Locate the cell with the specified text and output its (x, y) center coordinate. 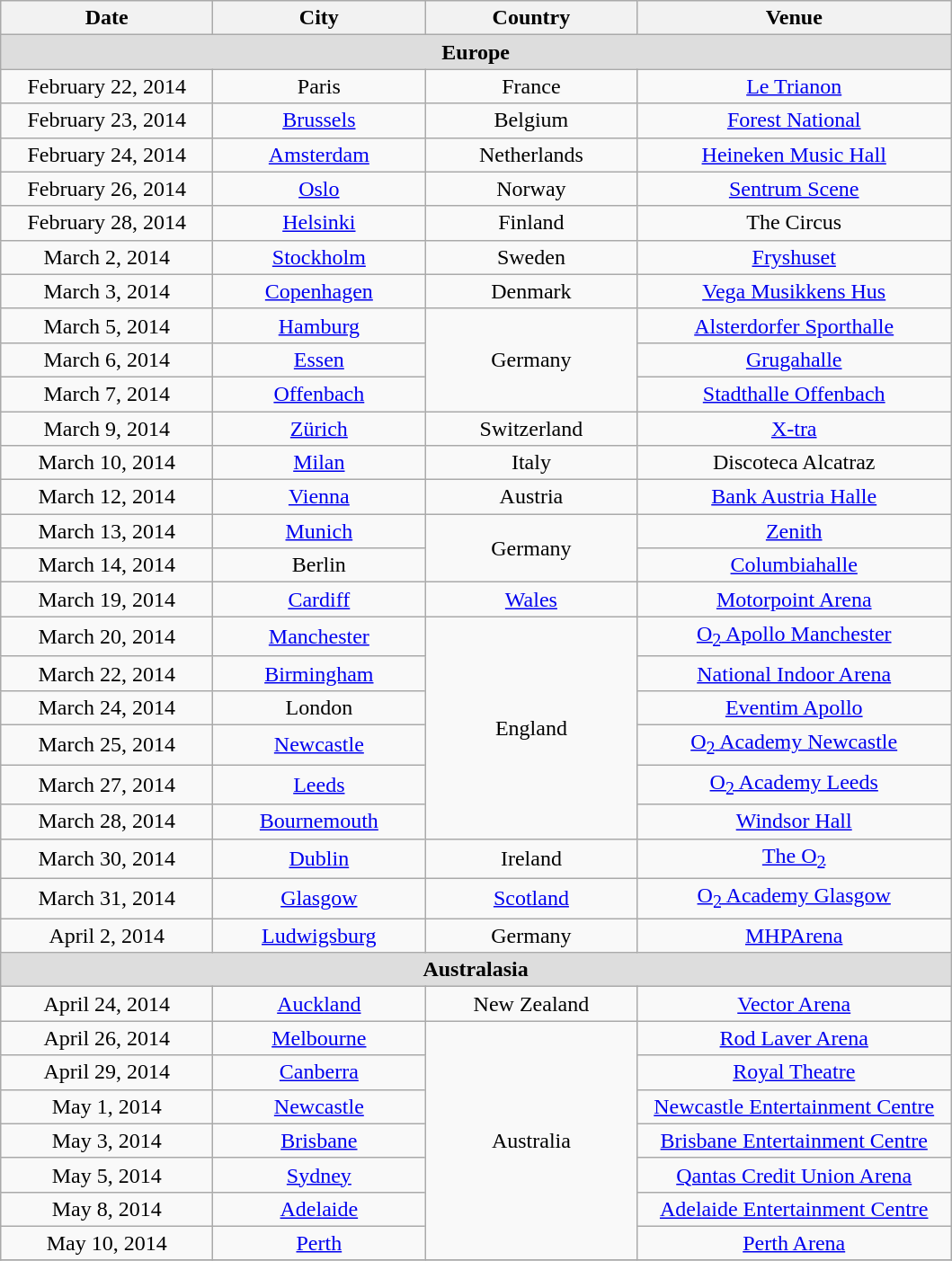
Munich (319, 531)
The O2 (795, 858)
March 24, 2014 (107, 707)
Amsterdam (319, 155)
England (531, 728)
Stockholm (319, 257)
Stadthalle Offenbach (795, 394)
Dublin (319, 858)
Ludwigsburg (319, 936)
Alsterdorfer Sporthalle (795, 325)
March 6, 2014 (107, 360)
April 26, 2014 (107, 1038)
Heineken Music Hall (795, 155)
March 13, 2014 (107, 531)
April 2, 2014 (107, 936)
Australasia (476, 970)
National Indoor Arena (795, 673)
Royal Theatre (795, 1072)
Newcastle Entertainment Centre (795, 1106)
Le Trianon (795, 86)
Helsinki (319, 223)
Sweden (531, 257)
Birmingham (319, 673)
Country (531, 18)
Wales (531, 599)
Grugahalle (795, 360)
New Zealand (531, 1004)
February 22, 2014 (107, 86)
Sentrum Scene (795, 189)
Discoteca Alcatraz (795, 463)
March 19, 2014 (107, 599)
X-tra (795, 429)
Cardiff (319, 599)
March 5, 2014 (107, 325)
Bank Austria Halle (795, 497)
Bournemouth (319, 821)
O2 Academy Leeds (795, 785)
March 25, 2014 (107, 744)
Brussels (319, 120)
Canberra (319, 1072)
Australia (531, 1141)
Norway (531, 189)
Motorpoint Arena (795, 599)
Melbourne (319, 1038)
The Circus (795, 223)
February 24, 2014 (107, 155)
Copenhagen (319, 291)
Switzerland (531, 429)
MHPArena (795, 936)
O2 Academy Glasgow (795, 898)
March 20, 2014 (107, 636)
March 30, 2014 (107, 858)
O2 Academy Newcastle (795, 744)
Essen (319, 360)
Auckland (319, 1004)
Hamburg (319, 325)
Qantas Credit Union Arena (795, 1175)
Zenith (795, 531)
March 27, 2014 (107, 785)
Rod Laver Arena (795, 1038)
France (531, 86)
Brisbane (319, 1141)
Adelaide (319, 1209)
Adelaide Entertainment Centre (795, 1209)
Zürich (319, 429)
Offenbach (319, 394)
Finland (531, 223)
Scotland (531, 898)
London (319, 707)
April 24, 2014 (107, 1004)
Italy (531, 463)
March 22, 2014 (107, 673)
Fryshuset (795, 257)
May 8, 2014 (107, 1209)
March 7, 2014 (107, 394)
Eventim Apollo (795, 707)
Columbiahalle (795, 565)
City (319, 18)
Austria (531, 497)
Leeds (319, 785)
Netherlands (531, 155)
Berlin (319, 565)
Paris (319, 86)
March 9, 2014 (107, 429)
March 14, 2014 (107, 565)
Perth (319, 1243)
Forest National (795, 120)
May 3, 2014 (107, 1141)
March 12, 2014 (107, 497)
March 31, 2014 (107, 898)
Perth Arena (795, 1243)
Vienna (319, 497)
Denmark (531, 291)
Oslo (319, 189)
Ireland (531, 858)
Milan (319, 463)
February 26, 2014 (107, 189)
April 29, 2014 (107, 1072)
O2 Apollo Manchester (795, 636)
Belgium (531, 120)
May 1, 2014 (107, 1106)
Europe (476, 52)
March 10, 2014 (107, 463)
Vega Musikkens Hus (795, 291)
May 5, 2014 (107, 1175)
May 10, 2014 (107, 1243)
March 2, 2014 (107, 257)
February 28, 2014 (107, 223)
Sydney (319, 1175)
Manchester (319, 636)
Venue (795, 18)
Glasgow (319, 898)
Brisbane Entertainment Centre (795, 1141)
March 3, 2014 (107, 291)
Date (107, 18)
Vector Arena (795, 1004)
March 28, 2014 (107, 821)
February 23, 2014 (107, 120)
Windsor Hall (795, 821)
